Identify which cell holds the provided text, then report its (x, y) central coordinate. 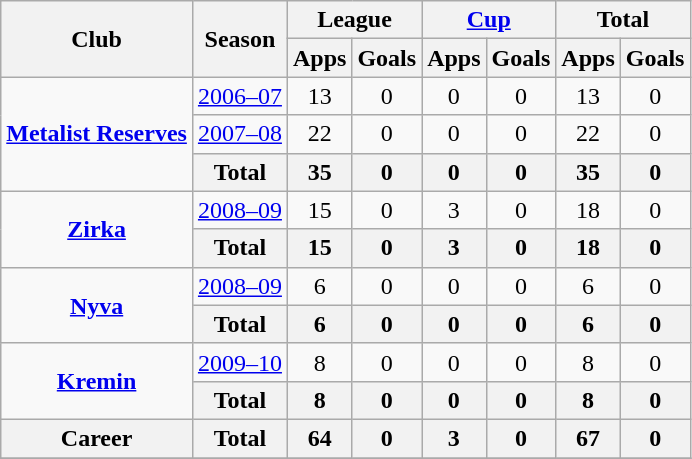
League (354, 20)
Nyva (97, 305)
Metalist Reserves (97, 134)
2007–08 (240, 134)
Cup (489, 20)
Kremin (97, 381)
Season (240, 39)
64 (319, 438)
2009–10 (240, 362)
Zirka (97, 229)
2006–07 (240, 96)
67 (588, 438)
Career (97, 438)
Club (97, 39)
